Output the [x, y] coordinate of the center of the cell containing the given text.  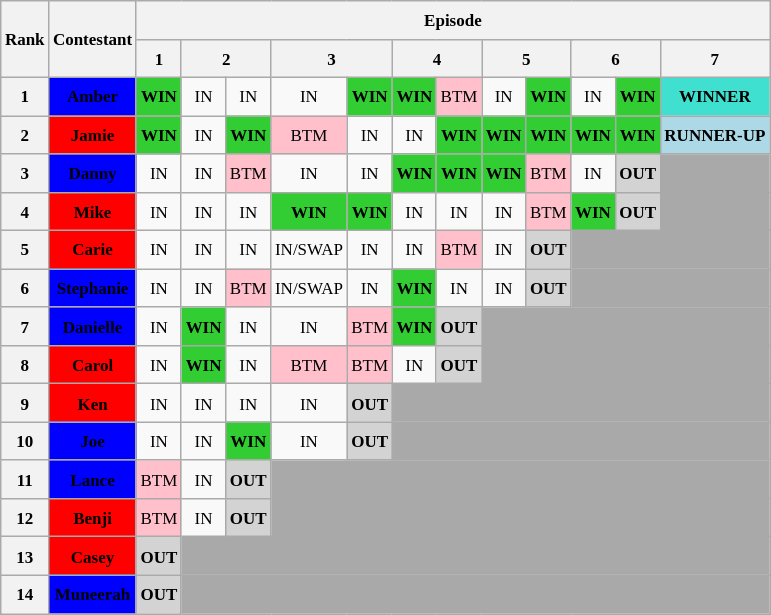
11 [25, 480]
Jamie [93, 135]
Episode [452, 20]
9 [25, 403]
Danielle [93, 326]
Ken [93, 403]
13 [25, 556]
Amber [93, 97]
Lance [93, 480]
Joe [93, 441]
Rank [25, 40]
Stephanie [93, 288]
12 [25, 518]
Benji [93, 518]
Carol [93, 365]
Muneerah [93, 595]
Danny [93, 173]
RUNNER-UP [714, 135]
14 [25, 595]
10 [25, 441]
8 [25, 365]
Mike [93, 212]
Contestant [93, 40]
Casey [93, 556]
WINNER [714, 97]
Carie [93, 250]
